Locate the cell with the specified text and output its [X, Y] center coordinate. 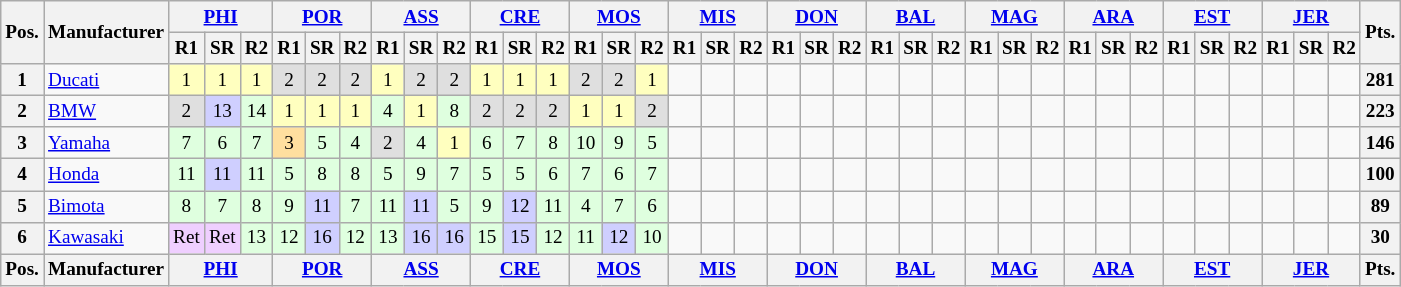
Bimota [106, 206]
Yamaha [106, 143]
BMW [106, 111]
Ducati [106, 80]
Honda [106, 175]
30 [1380, 238]
223 [1380, 111]
14 [256, 111]
146 [1380, 143]
Kawasaki [106, 238]
281 [1380, 80]
100 [1380, 175]
89 [1380, 206]
